From the cell containing the given text, extract its center point as [x, y] coordinate. 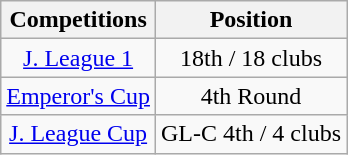
J. League 1 [78, 58]
Position [250, 20]
GL-C 4th / 4 clubs [250, 134]
Emperor's Cup [78, 96]
Competitions [78, 20]
J. League Cup [78, 134]
4th Round [250, 96]
18th / 18 clubs [250, 58]
